Provide the [x, y] coordinate of the cell's center where the given text is located.  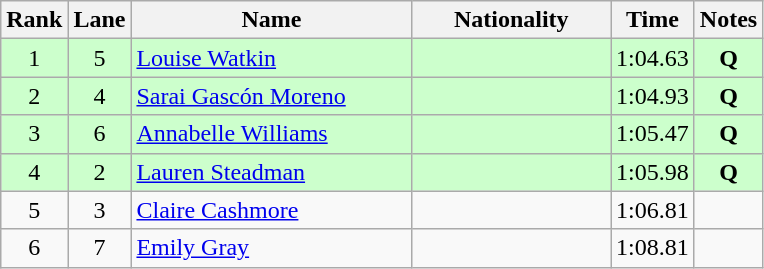
1:06.81 [653, 210]
Lauren Steadman [272, 172]
Notes [728, 20]
Sarai Gascón Moreno [272, 96]
1:08.81 [653, 248]
Emily Gray [272, 248]
1:04.93 [653, 96]
Time [653, 20]
1:05.98 [653, 172]
Rank [34, 20]
Louise Watkin [272, 58]
1:05.47 [653, 134]
7 [100, 248]
1 [34, 58]
Annabelle Williams [272, 134]
Claire Cashmore [272, 210]
Lane [100, 20]
1:04.63 [653, 58]
Nationality [512, 20]
Name [272, 20]
